Find where the given text appears and provide that cell's center as (X, Y) coordinate. 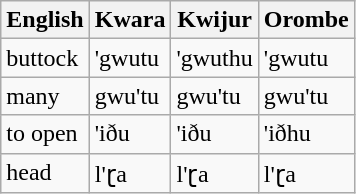
'iðhu (306, 134)
head (45, 173)
'gwuthu (214, 58)
Kwijur (214, 20)
Orombe (306, 20)
many (45, 96)
buttock (45, 58)
to open (45, 134)
Kwara (130, 20)
English (45, 20)
